Detect which cell encompasses the target text, then output its (x, y) center coordinate. 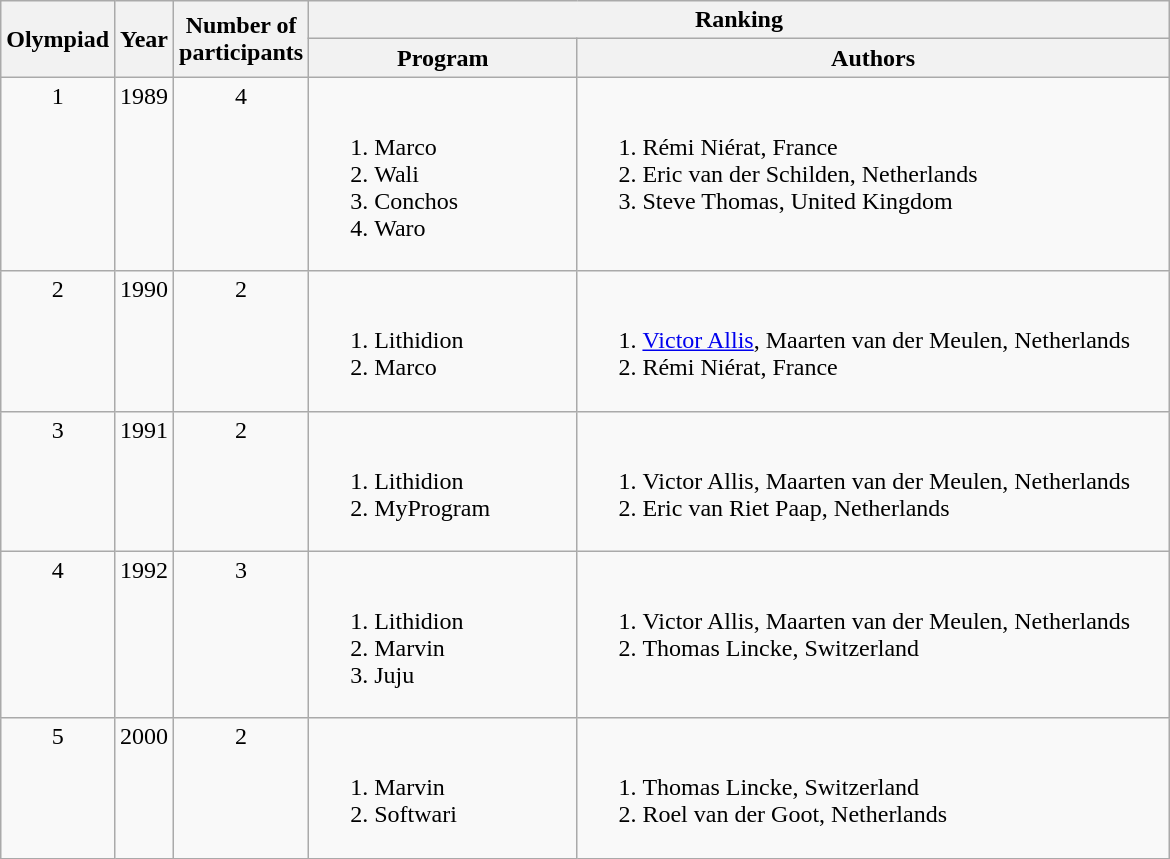
LithidionMarvinJuju (443, 634)
Number ofparticipants (242, 39)
Ranking (740, 20)
Program (443, 58)
1992 (144, 634)
Victor Allis, Maarten van der Meulen, NetherlandsThomas Lincke, Switzerland (873, 634)
LithidionMarco (443, 341)
Thomas Lincke, SwitzerlandRoel van der Goot, Netherlands (873, 788)
Olympiad (58, 39)
5 (58, 788)
Rémi Niérat, FranceEric van der Schilden, NetherlandsSteve Thomas, United Kingdom (873, 174)
Year (144, 39)
1 (58, 174)
1991 (144, 481)
LithidionMyProgram (443, 481)
Victor Allis, Maarten van der Meulen, NetherlandsRémi Niérat, France (873, 341)
Victor Allis, Maarten van der Meulen, NetherlandsEric van Riet Paap, Netherlands (873, 481)
2000 (144, 788)
MarvinSoftwari (443, 788)
1990 (144, 341)
MarcoWaliConchosWaro (443, 174)
1989 (144, 174)
Authors (873, 58)
